From the cell containing the given text, extract its center point as (x, y) coordinate. 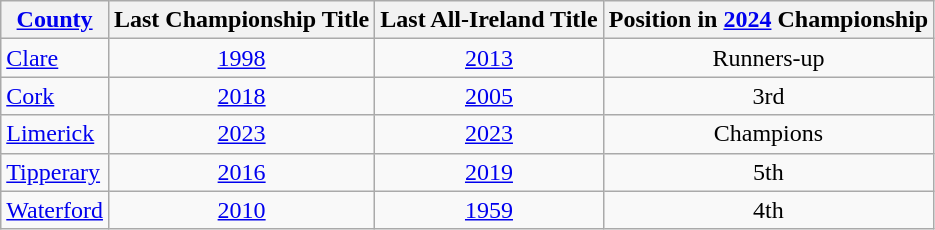
Limerick (55, 134)
Tipperary (55, 172)
Clare (55, 58)
2018 (241, 96)
2013 (489, 58)
5th (768, 172)
Last All-Ireland Title (489, 20)
County (55, 20)
Waterford (55, 210)
2005 (489, 96)
1959 (489, 210)
Cork (55, 96)
Last Championship Title (241, 20)
Position in 2024 Championship (768, 20)
2019 (489, 172)
Runners-up (768, 58)
3rd (768, 96)
Champions (768, 134)
2016 (241, 172)
1998 (241, 58)
2010 (241, 210)
4th (768, 210)
